Determine the [X, Y] coordinate at the center of the cell enclosing the given text.  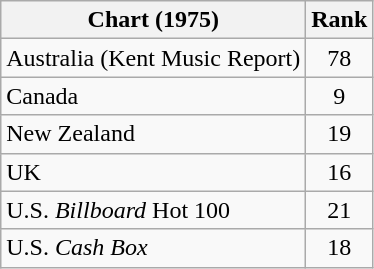
UK [154, 172]
18 [340, 248]
Rank [340, 20]
Australia (Kent Music Report) [154, 58]
78 [340, 58]
U.S. Cash Box [154, 248]
16 [340, 172]
U.S. Billboard Hot 100 [154, 210]
9 [340, 96]
21 [340, 210]
New Zealand [154, 134]
19 [340, 134]
Chart (1975) [154, 20]
Canada [154, 96]
